Pinpoint the cell where the given text exists, returning its (x, y) midpoint coordinate. 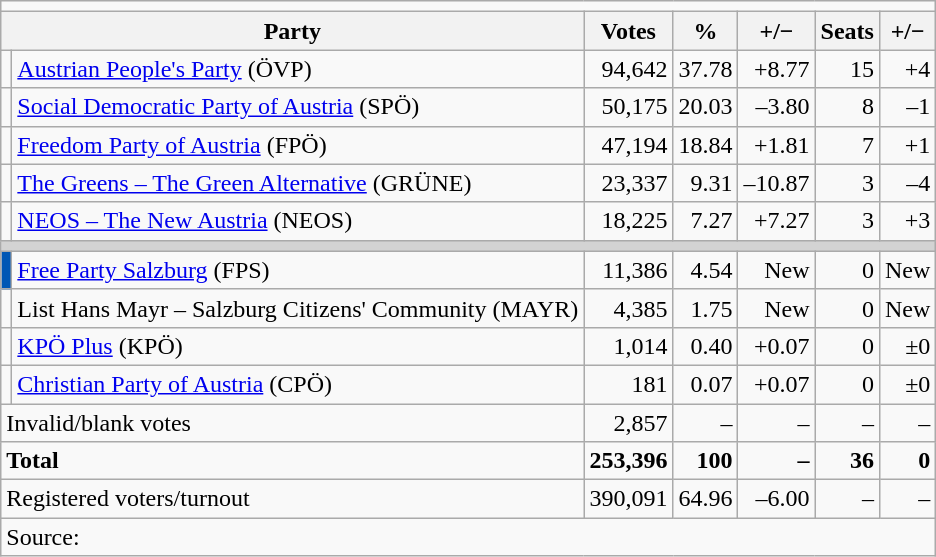
18,225 (628, 221)
4.54 (706, 270)
2,857 (628, 423)
8 (847, 107)
–10.87 (776, 183)
100 (706, 461)
Seats (847, 31)
+1 (907, 145)
Free Party Salzburg (FPS) (298, 270)
% (706, 31)
Total (292, 461)
37.78 (706, 69)
Registered voters/turnout (292, 499)
+1.81 (776, 145)
–4 (907, 183)
Social Democratic Party of Austria (SPÖ) (298, 107)
Austrian People's Party (ÖVP) (298, 69)
23,337 (628, 183)
64.96 (706, 499)
+8.77 (776, 69)
KPÖ Plus (KPÖ) (298, 346)
List Hans Mayr – Salzburg Citizens' Community (MAYR) (298, 308)
+4 (907, 69)
50,175 (628, 107)
0.40 (706, 346)
Freedom Party of Austria (FPÖ) (298, 145)
7.27 (706, 221)
NEOS – The New Austria (NEOS) (298, 221)
36 (847, 461)
Party (292, 31)
47,194 (628, 145)
11,386 (628, 270)
–3.80 (776, 107)
181 (628, 384)
20.03 (706, 107)
253,396 (628, 461)
+3 (907, 221)
1.75 (706, 308)
0.07 (706, 384)
Invalid/blank votes (292, 423)
1,014 (628, 346)
7 (847, 145)
390,091 (628, 499)
+7.27 (776, 221)
Christian Party of Austria (CPÖ) (298, 384)
Votes (628, 31)
–1 (907, 107)
Source: (468, 537)
4,385 (628, 308)
–6.00 (776, 499)
9.31 (706, 183)
The Greens – The Green Alternative (GRÜNE) (298, 183)
94,642 (628, 69)
15 (847, 69)
18.84 (706, 145)
